Detect which cell encompasses the target text, then output its [X, Y] center coordinate. 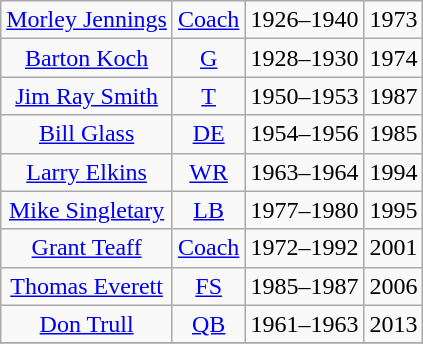
Barton Koch [87, 58]
1926–1940 [304, 20]
1995 [394, 210]
1974 [394, 58]
Grant Teaff [87, 248]
Morley Jennings [87, 20]
QB [208, 324]
1954–1956 [304, 134]
DE [208, 134]
2006 [394, 286]
Bill Glass [87, 134]
Larry Elkins [87, 172]
1950–1953 [304, 96]
T [208, 96]
1985–1987 [304, 286]
Don Trull [87, 324]
1987 [394, 96]
1973 [394, 20]
1977–1980 [304, 210]
1994 [394, 172]
2001 [394, 248]
WR [208, 172]
Jim Ray Smith [87, 96]
2013 [394, 324]
G [208, 58]
LB [208, 210]
1928–1930 [304, 58]
1963–1964 [304, 172]
Thomas Everett [87, 286]
1961–1963 [304, 324]
1972–1992 [304, 248]
Mike Singletary [87, 210]
FS [208, 286]
1985 [394, 134]
